Return the (x, y) coordinate for the center point of the cell that contains the specified text.  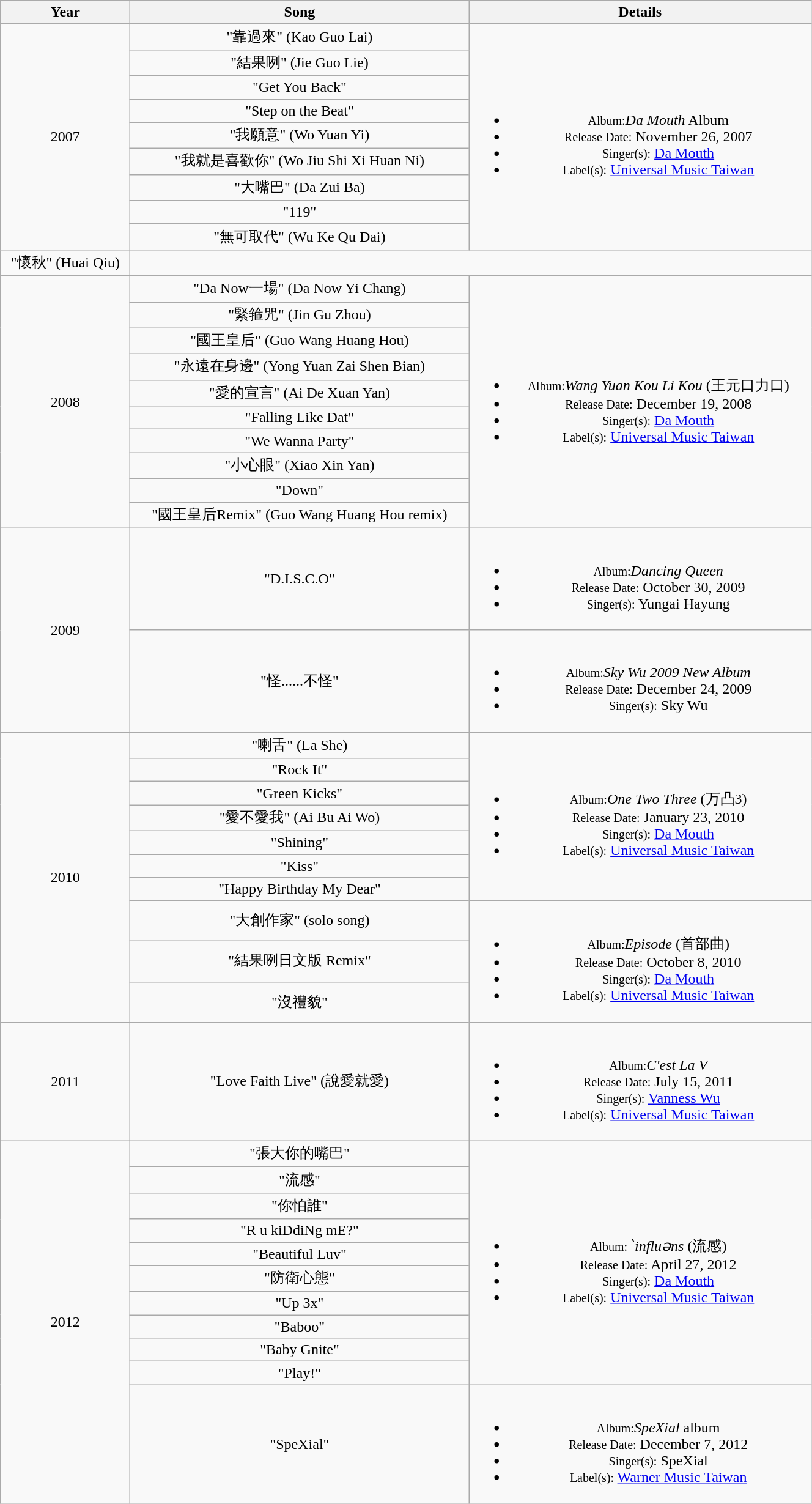
"永遠在身邊" (Yong Yuan Zai Shen Bian) (300, 367)
Year (65, 12)
Album:ˋinfluəns (流感)Release Date: April 27, 2012Singer(s): Da MouthLabel(s): Universal Music Taiwan (640, 1262)
"Shining" (300, 842)
"Rock It" (300, 770)
"懷秋" (Huai Qiu) (65, 263)
Album:Da Mouth AlbumRelease Date: November 26, 2007Singer(s): Da MouthLabel(s): Universal Music Taiwan (640, 137)
"小心眼" (Xiao Xin Yan) (300, 466)
Album:C'est La VRelease Date: July 15, 2011Singer(s): Vanness WuLabel(s): Universal Music Taiwan (640, 1081)
"結果咧" (Jie Guo Lie) (300, 62)
"大創作家" (solo song) (300, 921)
"緊箍咒" (Jin Gu Zhou) (300, 316)
"Love Faith Live" (說愛就愛) (300, 1081)
"Happy Birthday My Dear" (300, 889)
Album:Episode (首部曲)Release Date: October 8, 2010Singer(s): Da MouthLabel(s): Universal Music Taiwan (640, 961)
"R u kiDdiNg mE?" (300, 1231)
"怪......不怪" (300, 681)
"愛的宣言" (Ai De Xuan Yan) (300, 393)
"We Wanna Party" (300, 441)
"D.I.S.C.O" (300, 579)
Album:Dancing QueenRelease Date: October 30, 2009Singer(s): Yungai Hayung (640, 579)
2011 (65, 1081)
"喇舌" (La She) (300, 745)
"Get You Back" (300, 87)
"愛不愛我" (Ai Bu Ai Wo) (300, 818)
2012 (65, 1322)
"Step on the Beat" (300, 111)
"Play!" (300, 1373)
2009 (65, 630)
"防衛心態" (300, 1278)
Album:SpeXial albumRelease Date: December 7, 2012Singer(s): SpeXialLabel(s): Warner Music Taiwan (640, 1444)
"Falling Like Dat" (300, 418)
"我就是喜歡你" (Wo Jiu Shi Xi Huan Ni) (300, 161)
"Down" (300, 490)
2008 (65, 402)
Details (640, 12)
"流感" (300, 1180)
"結果咧日文版 Remix" (300, 961)
Song (300, 12)
"國王皇后" (Guo Wang Huang Hou) (300, 341)
"119" (300, 212)
Album:Sky Wu 2009 New AlbumRelease Date: December 24, 2009Singer(s): Sky Wu (640, 681)
"Green Kicks" (300, 793)
"SpeXial" (300, 1444)
"Baby Gnite" (300, 1350)
2010 (65, 877)
"Kiss" (300, 865)
"你怕誰" (300, 1206)
"靠過來" (Kao Guo Lai) (300, 37)
"大嘴巴" (Da Zui Ba) (300, 187)
"張大你的嘴巴" (300, 1154)
"Da Now一場" (Da Now Yi Chang) (300, 289)
"Baboo" (300, 1327)
Album:One Two Three (万凸3)Release Date: January 23, 2010Singer(s): Da MouthLabel(s): Universal Music Taiwan (640, 816)
"我願意" (Wo Yuan Yi) (300, 136)
"國王皇后Remix" (Guo Wang Huang Hou remix) (300, 515)
"無可取代" (Wu Ke Qu Dai) (300, 237)
"Beautiful Luv" (300, 1254)
2007 (65, 137)
Album:Wang Yuan Kou Li Kou (王元口力口)Release Date: December 19, 2008Singer(s): Da MouthLabel(s): Universal Music Taiwan (640, 402)
"沒禮貌" (300, 1002)
"Up 3x" (300, 1303)
